Provide the (x, y) coordinate of the cell's center where the given text is located.  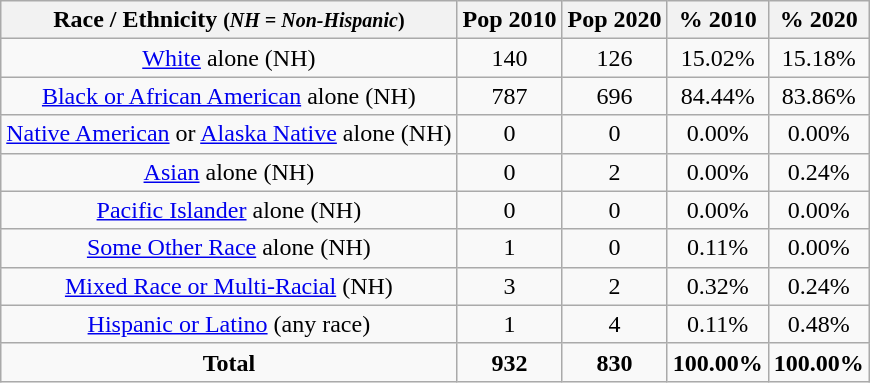
White alone (NH) (229, 58)
0.32% (718, 286)
830 (614, 362)
Pop 2020 (614, 20)
932 (510, 362)
696 (614, 96)
Pacific Islander alone (NH) (229, 210)
15.18% (818, 58)
3 (510, 286)
126 (614, 58)
Some Other Race alone (NH) (229, 248)
Total (229, 362)
% 2010 (718, 20)
Race / Ethnicity (NH = Non-Hispanic) (229, 20)
84.44% (718, 96)
0.48% (818, 324)
% 2020 (818, 20)
Asian alone (NH) (229, 172)
Hispanic or Latino (any race) (229, 324)
Black or African American alone (NH) (229, 96)
Pop 2010 (510, 20)
140 (510, 58)
Native American or Alaska Native alone (NH) (229, 134)
4 (614, 324)
15.02% (718, 58)
83.86% (818, 96)
787 (510, 96)
Mixed Race or Multi-Racial (NH) (229, 286)
